Determine the [x, y] coordinate at the center of the cell enclosing the given text.  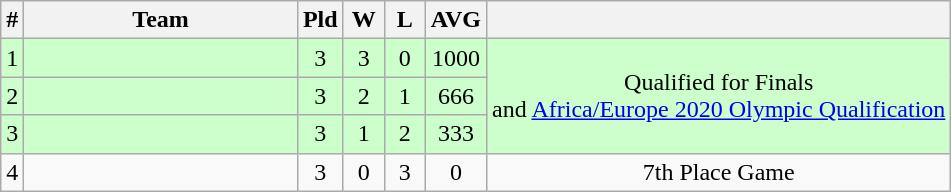
7th Place Game [719, 172]
666 [456, 96]
Pld [320, 20]
L [404, 20]
Qualified for Finalsand Africa/Europe 2020 Olympic Qualification [719, 96]
Team [161, 20]
# [12, 20]
AVG [456, 20]
4 [12, 172]
333 [456, 134]
W [364, 20]
1000 [456, 58]
